Provide the [x, y] coordinate of the cell's center where the given text is located.  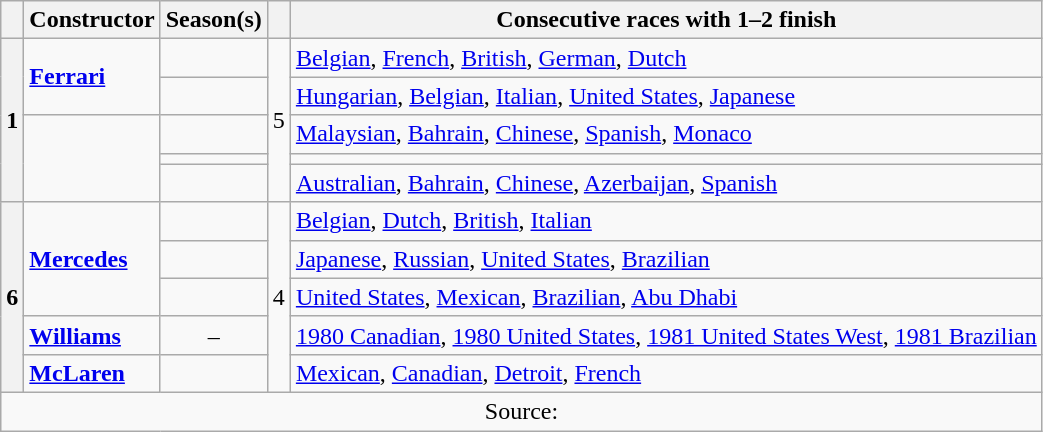
Mexican, Canadian, Detroit, French [666, 373]
Belgian, French, British, German, Dutch [666, 58]
Ferrari [92, 77]
Constructor [92, 20]
1980 Canadian, 1980 United States, 1981 United States West, 1981 Brazilian [666, 335]
5 [278, 120]
Consecutive races with 1–2 finish [666, 20]
Belgian, Dutch, British, Italian [666, 221]
Malaysian, Bahrain, Chinese, Spanish, Monaco [666, 134]
McLaren [92, 373]
Season(s) [214, 20]
United States, Mexican, Brazilian, Abu Dhabi [666, 297]
6 [12, 297]
Williams [92, 335]
Japanese, Russian, United States, Brazilian [666, 259]
1 [12, 120]
Australian, Bahrain, Chinese, Azerbaijan, Spanish [666, 183]
Mercedes [92, 259]
– [214, 335]
Hungarian, Belgian, Italian, United States, Japanese [666, 96]
4 [278, 297]
Source: [522, 411]
